For the text-containing cell, return its midpoint in (X, Y) coordinate format. 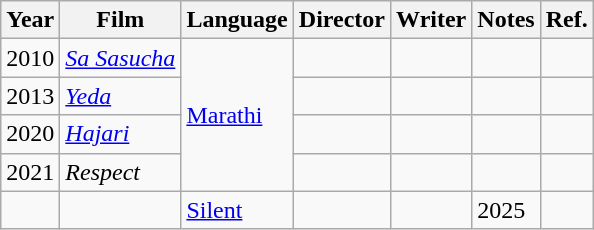
Notes (506, 20)
Ref. (566, 20)
2021 (30, 172)
Year (30, 20)
2013 (30, 96)
Respect (120, 172)
2025 (506, 210)
2010 (30, 58)
Director (342, 20)
Hajari (120, 134)
Writer (432, 20)
Silent (237, 210)
Language (237, 20)
Yeda (120, 96)
Marathi (237, 115)
Sa Sasucha (120, 58)
2020 (30, 134)
Film (120, 20)
